Pinpoint the cell where the given text exists, returning its [x, y] midpoint coordinate. 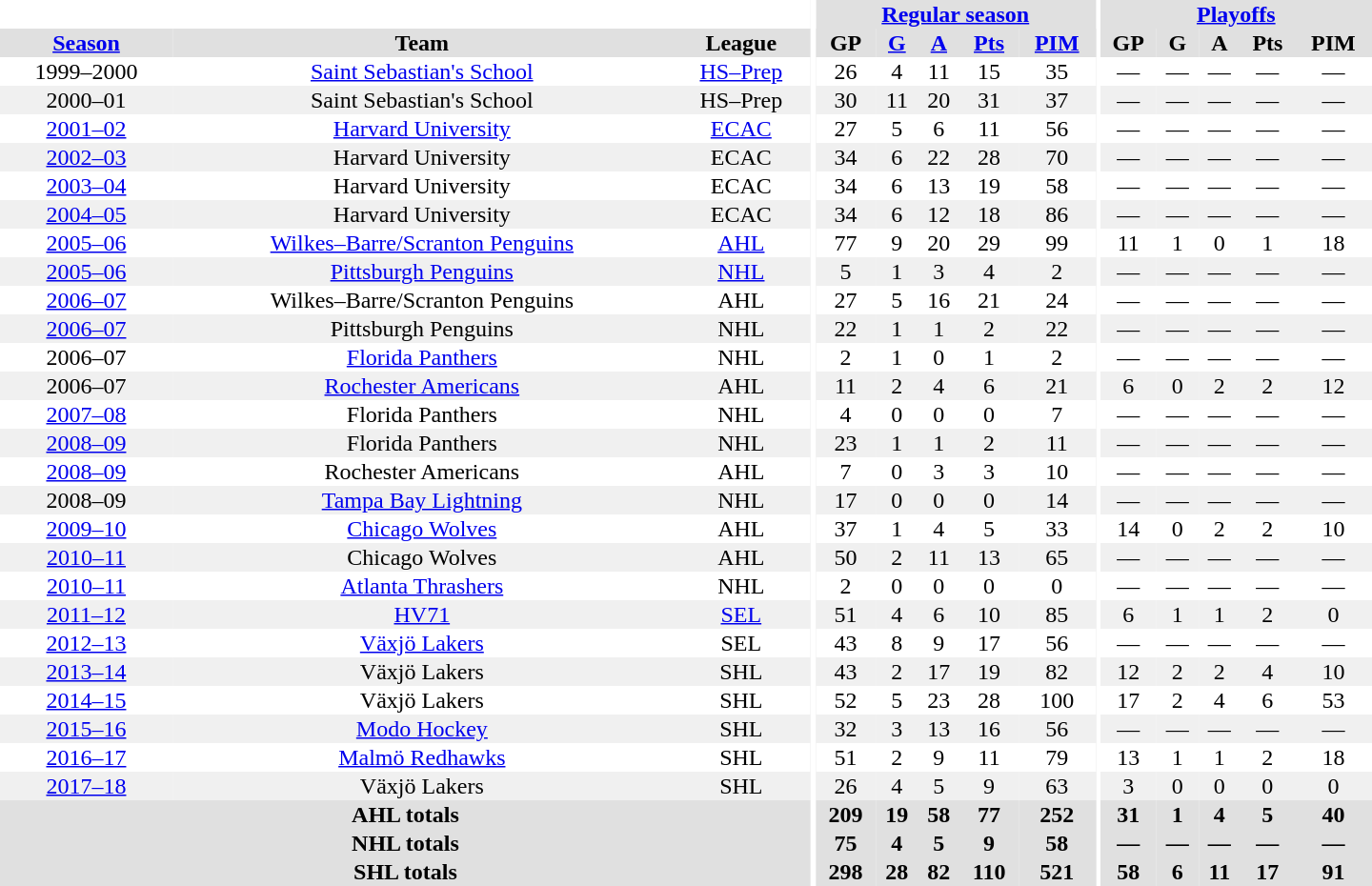
NHL totals [406, 843]
100 [1058, 700]
2016–17 [86, 757]
2011–12 [86, 614]
209 [846, 815]
53 [1334, 700]
1999–2000 [86, 71]
298 [846, 872]
91 [1334, 872]
2007–08 [86, 414]
2003–04 [86, 186]
2009–10 [86, 529]
SHL totals [406, 872]
32 [846, 729]
Malmö Redhawks [422, 757]
AHL totals [406, 815]
2001–02 [86, 129]
99 [1058, 243]
33 [1058, 529]
252 [1058, 815]
63 [1058, 786]
70 [1058, 157]
79 [1058, 757]
50 [846, 557]
2014–15 [86, 700]
Season [86, 43]
2000–01 [86, 100]
52 [846, 700]
40 [1334, 815]
2004–05 [86, 214]
8 [897, 643]
2015–16 [86, 729]
86 [1058, 214]
2013–14 [86, 672]
2002–03 [86, 157]
League [741, 43]
Atlanta Thrashers [422, 586]
75 [846, 843]
29 [989, 243]
Team [422, 43]
2017–18 [86, 786]
15 [989, 71]
Playoffs [1237, 14]
30 [846, 100]
65 [1058, 557]
Tampa Bay Lightning [422, 500]
110 [989, 872]
35 [1058, 71]
2012–13 [86, 643]
Regular season [956, 14]
HV71 [422, 614]
Modo Hockey [422, 729]
85 [1058, 614]
24 [1058, 300]
521 [1058, 872]
